Find where the given text appears and provide that cell's center as [X, Y] coordinate. 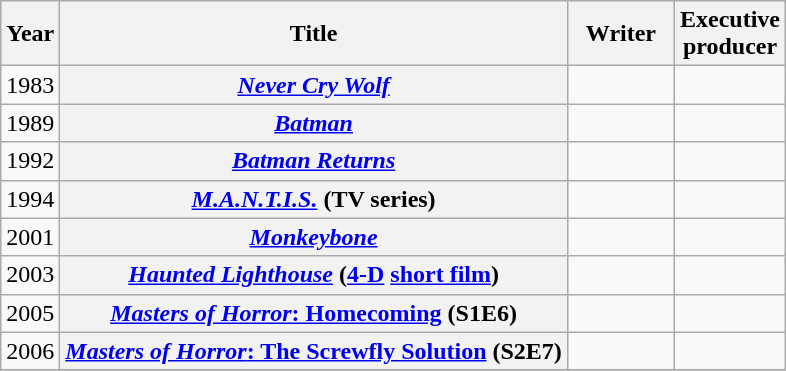
Year [30, 34]
Writer [620, 34]
M.A.N.T.I.S. (TV series) [314, 199]
Batman Returns [314, 161]
2003 [30, 275]
Monkeybone [314, 237]
2006 [30, 351]
1992 [30, 161]
Masters of Horror: The Screwfly Solution (S2E7) [314, 351]
Masters of Horror: Homecoming (S1E6) [314, 313]
Title [314, 34]
2005 [30, 313]
Executive producer [730, 34]
1989 [30, 123]
Never Cry Wolf [314, 85]
1994 [30, 199]
1983 [30, 85]
Haunted Lighthouse (4-D short film) [314, 275]
Batman [314, 123]
2001 [30, 237]
